Provide the [x, y] coordinate of the cell's center where the given text is located.  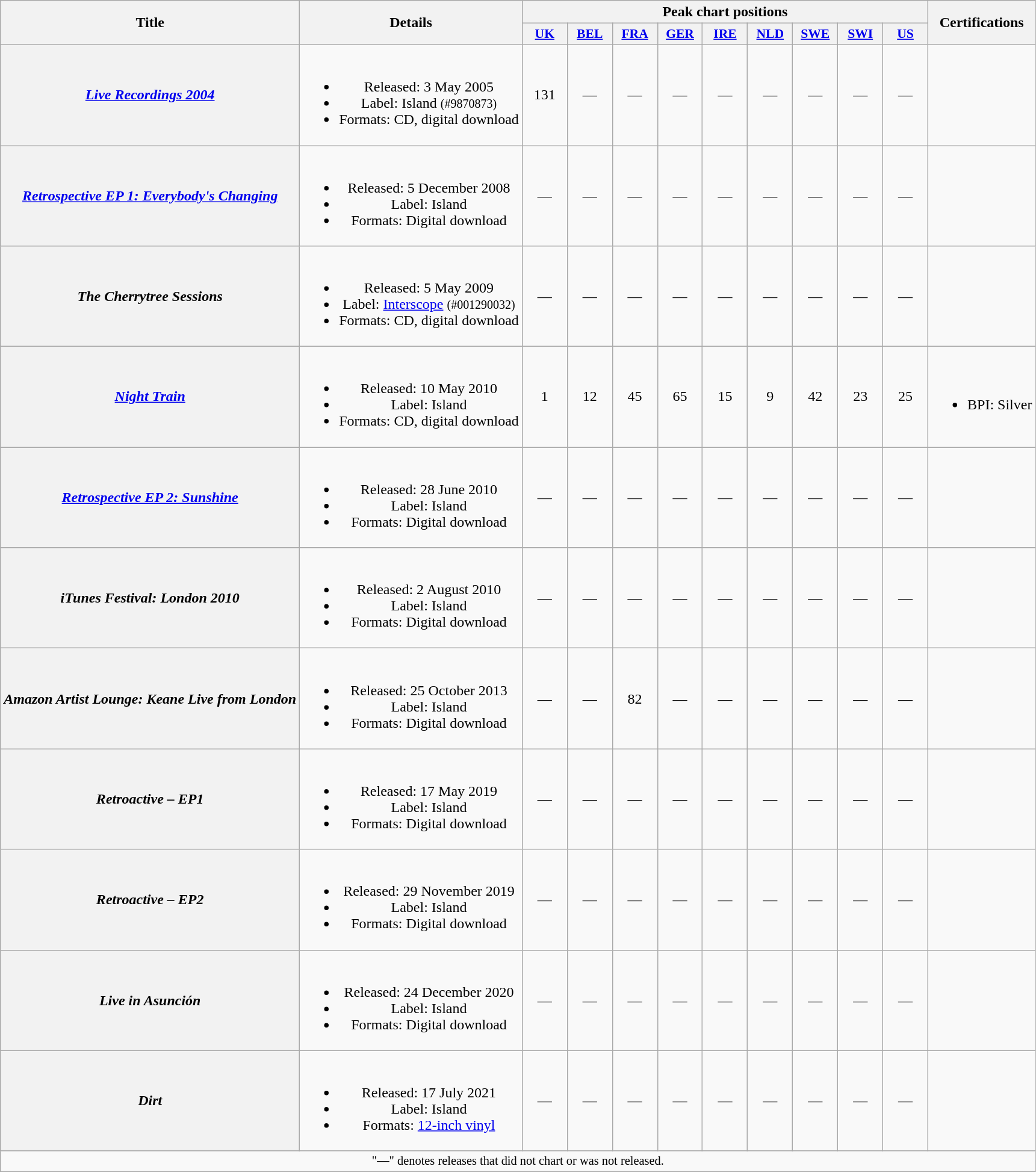
Released: 5 December 2008Label: IslandFormats: Digital download [411, 196]
65 [680, 397]
NLD [771, 34]
1 [544, 397]
BEL [590, 34]
iTunes Festival: London 2010 [150, 598]
Title [150, 23]
US [905, 34]
Released: 2 August 2010Label: IslandFormats: Digital download [411, 598]
Live Recordings 2004 [150, 95]
UK [544, 34]
45 [634, 397]
Peak chart positions [725, 12]
FRA [634, 34]
BPI: Silver [982, 397]
Released: 29 November 2019Label: IslandFormats: Digital download [411, 899]
Released: 25 October 2013Label: IslandFormats: Digital download [411, 698]
Released: 17 July 2021Label: IslandFormats: 12-inch vinyl [411, 1100]
42 [815, 397]
9 [771, 397]
Dirt [150, 1100]
Released: 24 December 2020Label: IslandFormats: Digital download [411, 1000]
Retrospective EP 2: Sunshine [150, 497]
23 [861, 397]
Released: 3 May 2005Label: Island (#9870873)Formats: CD, digital download [411, 95]
SWI [861, 34]
IRE [725, 34]
15 [725, 397]
The Cherrytree Sessions [150, 296]
82 [634, 698]
Released: 10 May 2010Label: IslandFormats: CD, digital download [411, 397]
GER [680, 34]
SWE [815, 34]
Released: 5 May 2009Label: Interscope (#001290032)Formats: CD, digital download [411, 296]
12 [590, 397]
Released: 17 May 2019Label: IslandFormats: Digital download [411, 799]
Retrospective EP 1: Everybody's Changing [150, 196]
Retroactive – EP1 [150, 799]
25 [905, 397]
Night Train [150, 397]
Retroactive – EP2 [150, 899]
Released: 28 June 2010Label: IslandFormats: Digital download [411, 497]
Certifications [982, 23]
131 [544, 95]
"—" denotes releases that did not chart or was not released. [518, 1161]
Details [411, 23]
Live in Asunción [150, 1000]
Amazon Artist Lounge: Keane Live from London [150, 698]
